Return the [x, y] coordinate for the center point of the cell that contains the specified text.  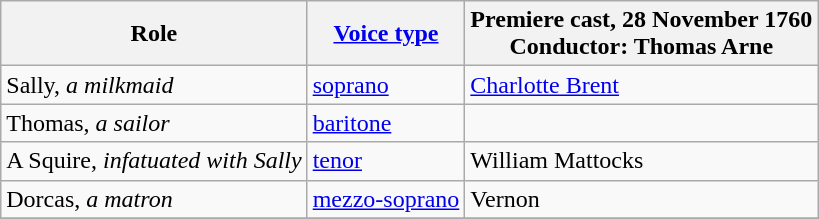
soprano [386, 85]
Charlotte Brent [642, 85]
William Mattocks [642, 161]
Dorcas, a matron [154, 199]
Role [154, 34]
Voice type [386, 34]
Sally, a milkmaid [154, 85]
mezzo-soprano [386, 199]
baritone [386, 123]
tenor [386, 161]
Vernon [642, 199]
Premiere cast, 28 November 1760Conductor: Thomas Arne [642, 34]
Thomas, a sailor [154, 123]
A Squire, infatuated with Sally [154, 161]
